Return the (x, y) coordinate for the center point of the cell that contains the specified text.  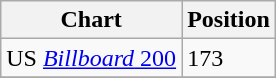
Position (229, 20)
Chart (92, 20)
173 (229, 58)
US Billboard 200 (92, 58)
